Extract the [X, Y] coordinate from the center of the cell holding the provided text.  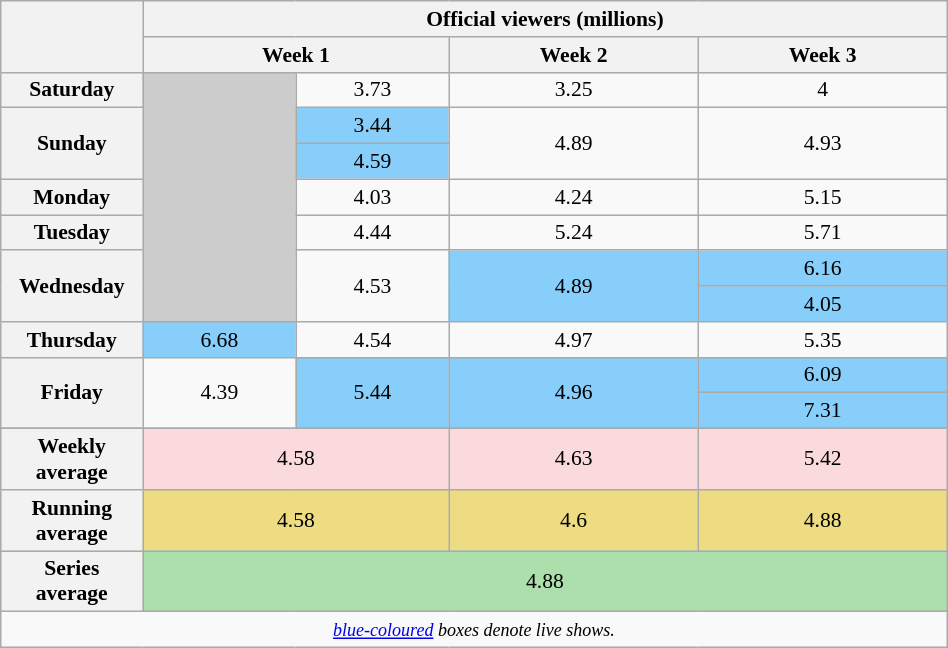
Week 3 [822, 55]
6.09 [822, 375]
Friday [72, 392]
Wednesday [72, 286]
7.31 [822, 411]
4.24 [574, 197]
3.25 [574, 90]
4.63 [574, 460]
4 [822, 90]
Thursday [72, 340]
4.05 [822, 304]
5.44 [372, 392]
4.54 [372, 340]
5.15 [822, 197]
4.44 [372, 233]
5.71 [822, 233]
4.59 [372, 162]
4.96 [574, 392]
Week 2 [574, 55]
4.93 [822, 144]
Monday [72, 197]
4.6 [574, 520]
5.42 [822, 460]
6.16 [822, 269]
5.35 [822, 340]
Series average [72, 582]
Tuesday [72, 233]
Running average [72, 520]
blue-coloured boxes denote live shows. [474, 630]
3.44 [372, 126]
4.03 [372, 197]
3.73 [372, 90]
4.39 [220, 392]
Official viewers (millions) [546, 19]
6.68 [220, 340]
Weekly average [72, 460]
4.53 [372, 286]
Week 1 [296, 55]
Saturday [72, 90]
5.24 [574, 233]
Sunday [72, 144]
4.97 [574, 340]
